For the text-containing cell, return its midpoint in (X, Y) coordinate format. 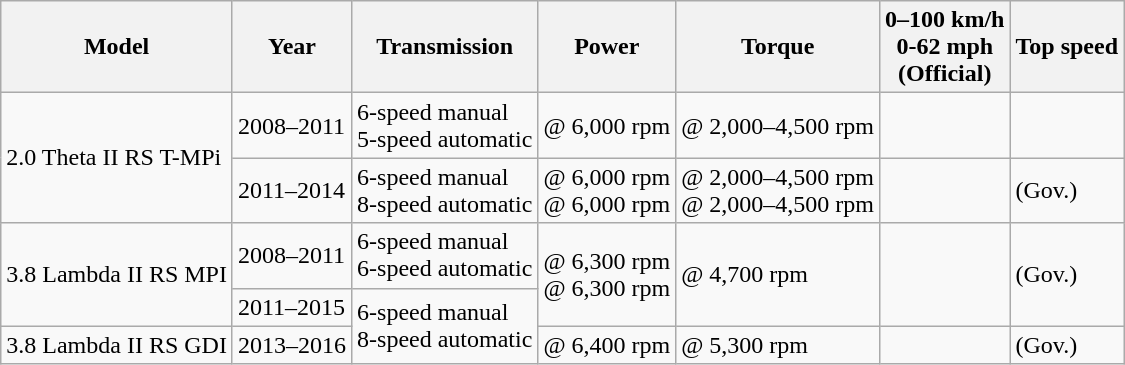
2011–2015 (292, 307)
Year (292, 47)
6-speed manual5-speed automatic (445, 126)
3.8 Lambda II RS MPI (117, 274)
Top speed (1067, 47)
@ 6,400 rpm (607, 345)
3.8 Lambda II RS GDI (117, 345)
Power (607, 47)
2013–2016 (292, 345)
Torque (778, 47)
@ 6,000 rpm @ 6,000 rpm (607, 190)
2011–2014 (292, 190)
@ 5,300 rpm (778, 345)
@ 6,000 rpm (607, 126)
6-speed manual6-speed automatic (445, 256)
Transmission (445, 47)
@ 6,300 rpm @ 6,300 rpm (607, 274)
@ 2,000–4,500 rpm @ 2,000–4,500 rpm (778, 190)
@ 2,000–4,500 rpm (778, 126)
@ 4,700 rpm (778, 274)
2.0 Theta II RS T-MPi (117, 158)
Model (117, 47)
0–100 km/h0-62 mph(Official) (945, 47)
